Find where the given text appears and provide that cell's center as [X, Y] coordinate. 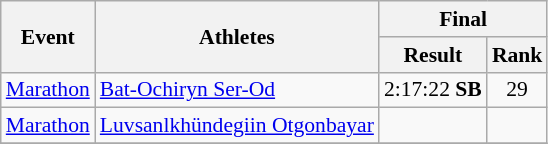
2:17:22 SB [433, 90]
Event [48, 36]
Result [433, 55]
Luvsanlkhündegiin Otgonbayar [237, 126]
Final [463, 19]
Athletes [237, 36]
Bat-Ochiryn Ser-Od [237, 90]
29 [518, 90]
Rank [518, 55]
